Scan for the cell matching the given text and deliver its (X, Y) coordinate at center. 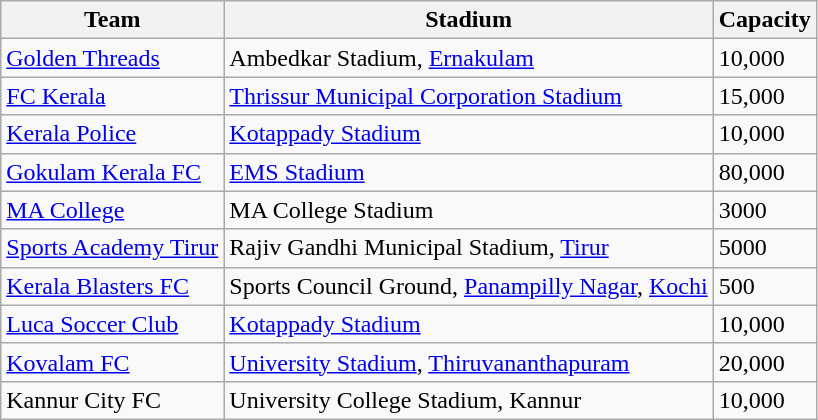
FC Kerala (112, 96)
Luca Soccer Club (112, 324)
Capacity (764, 20)
Kovalam FC (112, 362)
Kerala Blasters FC (112, 286)
3000 (764, 210)
20,000 (764, 362)
University College Stadium, Kannur (468, 400)
Thrissur Municipal Corporation Stadium (468, 96)
Sports Academy Tirur (112, 248)
Ambedkar Stadium, Ernakulam (468, 58)
MA College (112, 210)
MA College Stadium (468, 210)
University Stadium, Thiruvananthapuram (468, 362)
Sports Council Ground, Panampilly Nagar, Kochi (468, 286)
Golden Threads (112, 58)
Team (112, 20)
500 (764, 286)
5000 (764, 248)
Kerala Police (112, 134)
Stadium (468, 20)
Kannur City FC (112, 400)
Gokulam Kerala FC (112, 172)
15,000 (764, 96)
Rajiv Gandhi Municipal Stadium, Tirur (468, 248)
EMS Stadium (468, 172)
80,000 (764, 172)
